Pinpoint the cell where the given text exists, returning its (X, Y) midpoint coordinate. 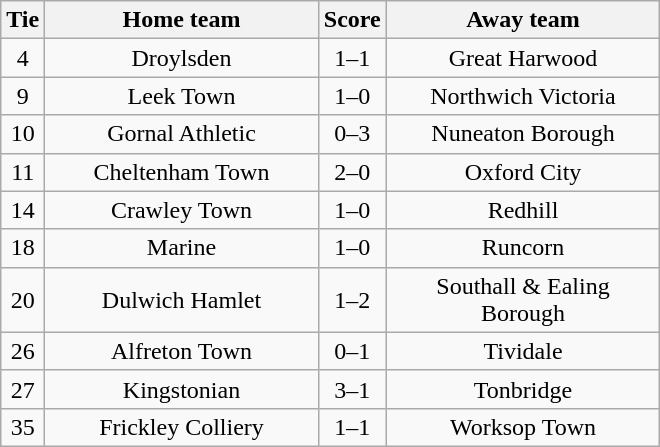
Tividale (523, 351)
Away team (523, 20)
Cheltenham Town (182, 172)
4 (23, 58)
Runcorn (523, 248)
Tie (23, 20)
18 (23, 248)
Alfreton Town (182, 351)
Dulwich Hamlet (182, 300)
Great Harwood (523, 58)
10 (23, 134)
Oxford City (523, 172)
1–2 (352, 300)
11 (23, 172)
Worksop Town (523, 427)
0–1 (352, 351)
Score (352, 20)
Marine (182, 248)
35 (23, 427)
3–1 (352, 389)
9 (23, 96)
26 (23, 351)
27 (23, 389)
0–3 (352, 134)
Leek Town (182, 96)
Redhill (523, 210)
Droylsden (182, 58)
Crawley Town (182, 210)
Frickley Colliery (182, 427)
Kingstonian (182, 389)
Southall & Ealing Borough (523, 300)
Nuneaton Borough (523, 134)
Gornal Athletic (182, 134)
Home team (182, 20)
20 (23, 300)
Tonbridge (523, 389)
14 (23, 210)
2–0 (352, 172)
Northwich Victoria (523, 96)
